Scan for the cell matching the given text and deliver its (x, y) coordinate at center. 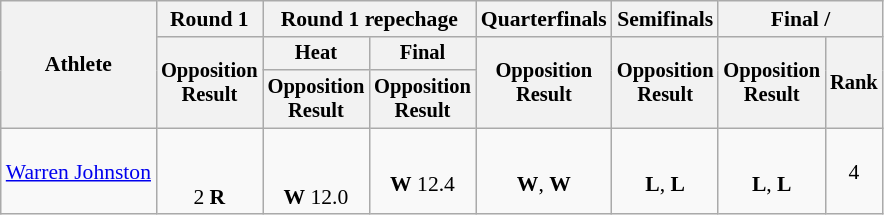
Heat (316, 54)
2 R (210, 172)
Final (422, 54)
W 12.0 (316, 172)
Athlete (78, 64)
Round 1 (210, 19)
Round 1 repechage (370, 19)
Quarterfinals (544, 19)
W 12.4 (422, 172)
4 (854, 172)
Warren Johnston (78, 172)
Rank (854, 82)
Final / (800, 19)
Semifinals (666, 19)
W, W (544, 172)
